Provide the [X, Y] coordinate of the cell's center where the given text is located.  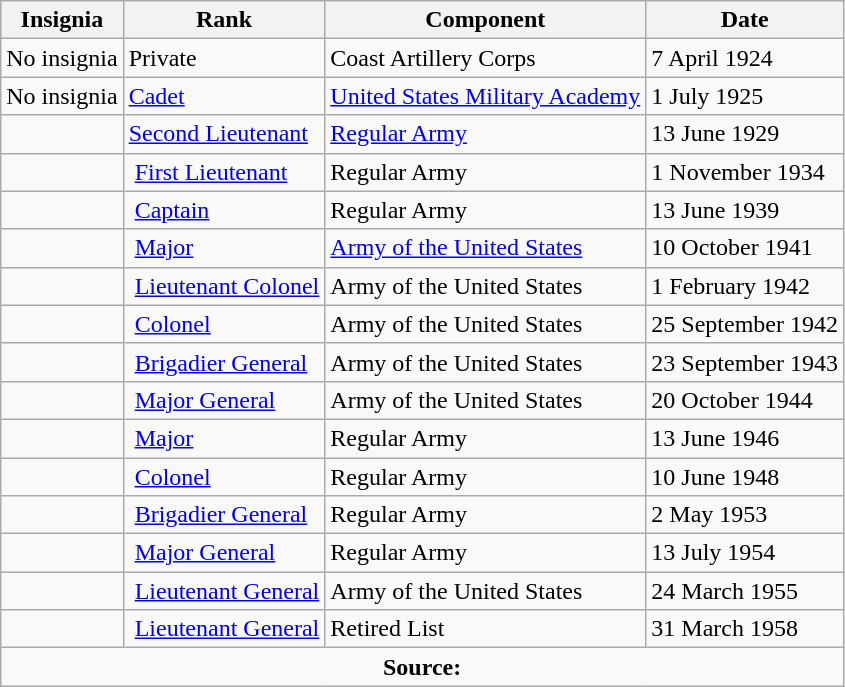
10 June 1948 [745, 477]
25 September 1942 [745, 324]
Captain [224, 210]
Private [224, 58]
Cadet [224, 96]
1 February 1942 [745, 286]
Coast Artillery Corps [486, 58]
23 September 1943 [745, 362]
2 May 1953 [745, 515]
31 March 1958 [745, 629]
Lieutenant Colonel [224, 286]
13 June 1929 [745, 134]
Second Lieutenant [224, 134]
7 April 1924 [745, 58]
United States Military Academy [486, 96]
13 July 1954 [745, 553]
1 November 1934 [745, 172]
Source: [422, 667]
Rank [224, 20]
20 October 1944 [745, 400]
13 June 1946 [745, 438]
1 July 1925 [745, 96]
Date [745, 20]
Retired List [486, 629]
Insignia [62, 20]
13 June 1939 [745, 210]
10 October 1941 [745, 248]
Component [486, 20]
First Lieutenant [224, 172]
24 March 1955 [745, 591]
